Return the [X, Y] coordinate for the center point of the cell that contains the specified text.  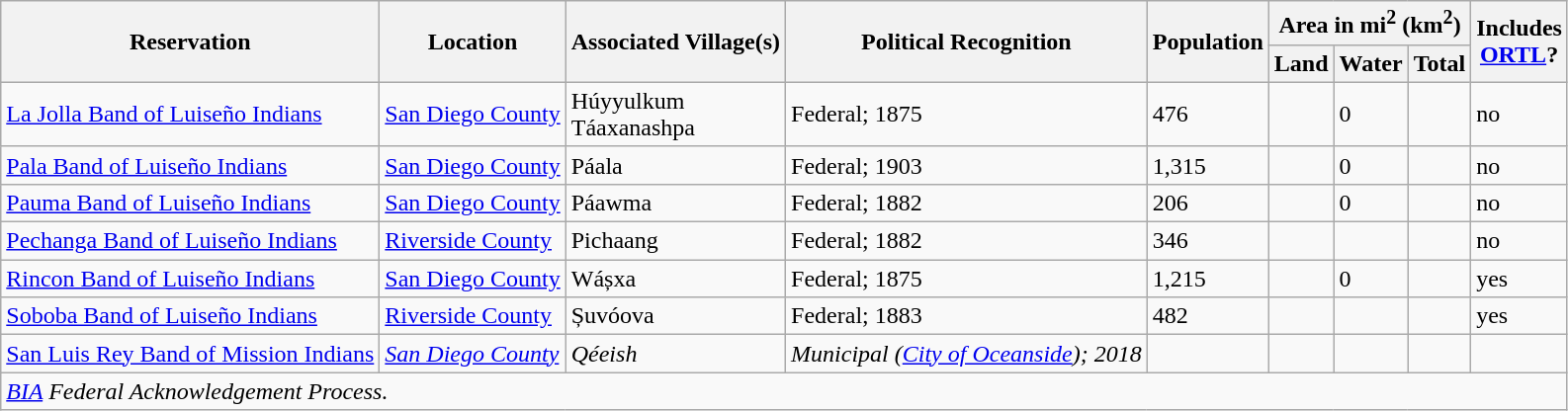
Soboba Band of Luiseño Indians [190, 316]
Location [473, 41]
San Luis Rey Band of Mission Indians [190, 354]
Municipal (City of Oceanside); 2018 [967, 354]
Federal; 1883 [967, 316]
Associated Village(s) [675, 41]
La Jolla Band of Luiseño Indians [190, 115]
Șuvóova [675, 316]
Water [1370, 63]
Pauma Band of Luiseño Indians [190, 203]
1,315 [1208, 165]
Pichaang [675, 241]
Wáșxa [675, 279]
Pala Band of Luiseño Indians [190, 165]
1,215 [1208, 279]
Federal; 1903 [967, 165]
Páala [675, 165]
Páawma [675, 203]
IncludesORTL? [1520, 41]
Total [1439, 63]
Qéeish [675, 354]
Rincon Band of Luiseño Indians [190, 279]
482 [1208, 316]
476 [1208, 115]
BIA Federal Acknowledgement Process. [785, 391]
Land [1301, 63]
Political Recognition [967, 41]
Pechanga Band of Luiseño Indians [190, 241]
346 [1208, 241]
Reservation [190, 41]
206 [1208, 203]
HúyyulkumTáaxanashpa [675, 115]
Population [1208, 41]
Area in mi2 (km2) [1369, 24]
